Locate the cell with the specified text and output its (x, y) center coordinate. 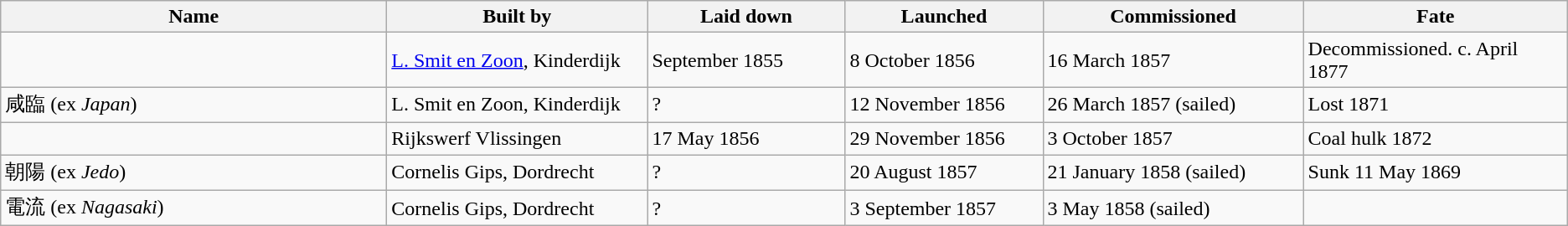
September 1855 (746, 60)
16 March 1857 (1173, 60)
Coal hulk 1872 (1436, 138)
Lost 1871 (1436, 105)
12 November 1856 (944, 105)
3 September 1857 (944, 208)
Rijkswerf Vlissingen (518, 138)
電流 (ex Nagasaki) (194, 208)
Fate (1436, 17)
Built by (518, 17)
17 May 1856 (746, 138)
Name (194, 17)
Launched (944, 17)
29 November 1856 (944, 138)
Decommissioned. c. April 1877 (1436, 60)
21 January 1858 (sailed) (1173, 172)
咸臨 (ex Japan) (194, 105)
20 August 1857 (944, 172)
26 March 1857 (sailed) (1173, 105)
朝陽 (ex Jedo) (194, 172)
Laid down (746, 17)
Commissioned (1173, 17)
3 May 1858 (sailed) (1173, 208)
Sunk 11 May 1869 (1436, 172)
3 October 1857 (1173, 138)
8 October 1856 (944, 60)
